Output the [x, y] coordinate of the center of the cell containing the given text.  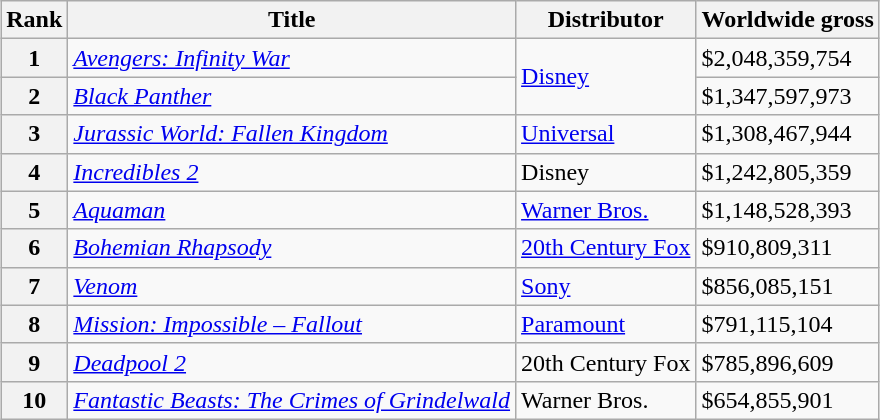
Black Panther [292, 96]
$1,308,467,944 [788, 134]
7 [34, 286]
Bohemian Rhapsody [292, 248]
5 [34, 210]
Deadpool 2 [292, 362]
Venom [292, 286]
Paramount [606, 324]
Title [292, 20]
Distributor [606, 20]
Jurassic World: Fallen Kingdom [292, 134]
10 [34, 400]
3 [34, 134]
$654,855,901 [788, 400]
$2,048,359,754 [788, 58]
$785,896,609 [788, 362]
Avengers: Infinity War [292, 58]
Aquaman [292, 210]
8 [34, 324]
Worldwide gross [788, 20]
$1,347,597,973 [788, 96]
Fantastic Beasts: The Crimes of Grindelwald [292, 400]
$791,115,104 [788, 324]
6 [34, 248]
$856,085,151 [788, 286]
Sony [606, 286]
2 [34, 96]
Rank [34, 20]
4 [34, 172]
1 [34, 58]
Universal [606, 134]
Mission: Impossible – Fallout [292, 324]
$1,242,805,359 [788, 172]
$1,148,528,393 [788, 210]
Incredibles 2 [292, 172]
$910,809,311 [788, 248]
9 [34, 362]
